Locate the cell with the specified text and output its (X, Y) center coordinate. 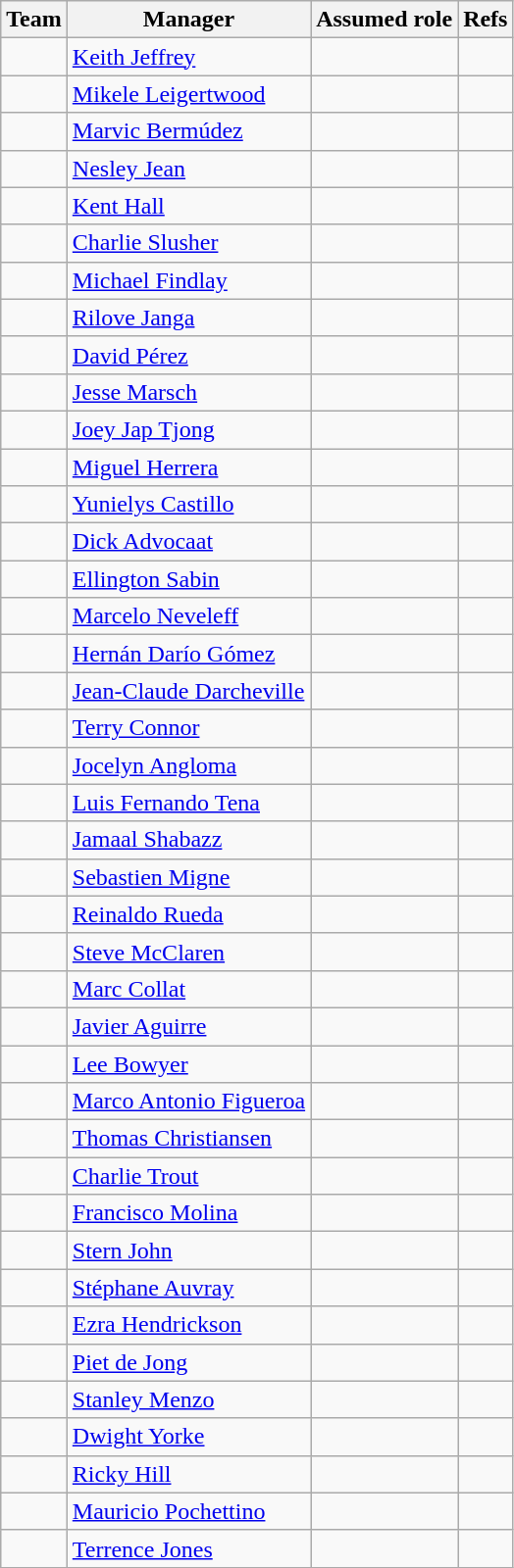
Mikele Leigertwood (188, 94)
Mauricio Pochettino (188, 1511)
Luis Fernando Tena (188, 803)
Marco Antonio Figueroa (188, 1102)
Reinaldo Rueda (188, 914)
Yunielys Castillo (188, 505)
Terrence Jones (188, 1548)
Assumed role (385, 20)
Rilove Janga (188, 318)
Lee Bowyer (188, 1063)
Michael Findlay (188, 280)
Stanley Menzo (188, 1399)
Refs (486, 20)
Francisco Molina (188, 1213)
Ricky Hill (188, 1474)
Marc Collat (188, 989)
Marvic Bermúdez (188, 131)
Dwight Yorke (188, 1437)
Charlie Slusher (188, 243)
Manager (188, 20)
Keith Jeffrey (188, 57)
Sebastien Migne (188, 877)
Hernán Darío Gómez (188, 654)
Nesley Jean (188, 169)
Terry Connor (188, 728)
Marcelo Neveleff (188, 616)
Ezra Hendrickson (188, 1325)
Jocelyn Angloma (188, 765)
Dick Advocaat (188, 542)
Charlie Trout (188, 1176)
Javier Aguirre (188, 1026)
Stéphane Auvray (188, 1288)
Miguel Herrera (188, 467)
Team (34, 20)
Kent Hall (188, 206)
Thomas Christiansen (188, 1139)
Jean-Claude Darcheville (188, 691)
Stern John (188, 1250)
Joey Jap Tjong (188, 429)
Jesse Marsch (188, 392)
David Pérez (188, 355)
Steve McClaren (188, 952)
Jamaal Shabazz (188, 840)
Piet de Jong (188, 1362)
Ellington Sabin (188, 579)
